Scan for the cell matching the given text and deliver its [x, y] coordinate at center. 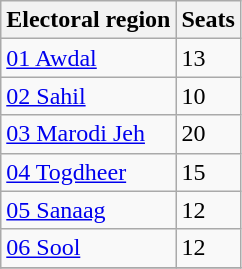
01 Awdal [88, 58]
Seats [208, 20]
15 [208, 172]
13 [208, 58]
20 [208, 134]
05 Sanaag [88, 210]
02 Sahil [88, 96]
06 Sool [88, 248]
Electoral region [88, 20]
04 Togdheer [88, 172]
03 Marodi Jeh [88, 134]
10 [208, 96]
